Capture the cell that displays the provided text and extract its [x, y] central coordinate. 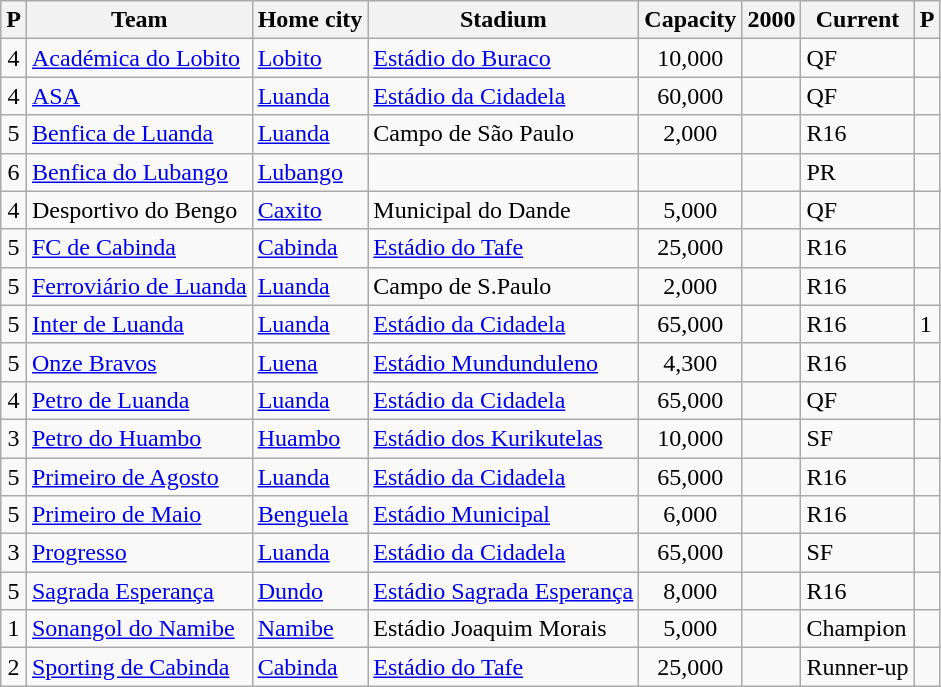
Estádio Mundunduleno [504, 362]
Sagrada Esperança [139, 591]
4,300 [690, 362]
6 [14, 172]
Primeiro de Maio [139, 515]
Stadium [504, 20]
Progresso [139, 553]
Onze Bravos [139, 362]
Team [139, 20]
Sporting de Cabinda [139, 667]
Current [858, 20]
Sonangol do Namibe [139, 629]
Académica do Lobito [139, 58]
Petro de Luanda [139, 400]
ASA [139, 96]
Campo de São Paulo [504, 134]
Benfica do Lubango [139, 172]
Champion [858, 629]
Primeiro de Agosto [139, 477]
Benguela [310, 515]
Desportivo do Bengo [139, 210]
Runner-up [858, 667]
Estádio Municipal [504, 515]
Municipal do Dande [504, 210]
Dundo [310, 591]
6,000 [690, 515]
60,000 [690, 96]
8,000 [690, 591]
Huambo [310, 438]
Namibe [310, 629]
2 [14, 667]
Petro do Huambo [139, 438]
Inter de Luanda [139, 324]
Lubango [310, 172]
PR [858, 172]
Campo de S.Paulo [504, 286]
Estádio do Buraco [504, 58]
Estádio dos Kurikutelas [504, 438]
Lobito [310, 58]
Capacity [690, 20]
2000 [772, 20]
Estádio Sagrada Esperança [504, 591]
Home city [310, 20]
Ferroviário de Luanda [139, 286]
FC de Cabinda [139, 248]
Estádio Joaquim Morais [504, 629]
Caxito [310, 210]
Luena [310, 362]
Benfica de Luanda [139, 134]
